Return the (x, y) coordinate for the center point of the cell that contains the specified text.  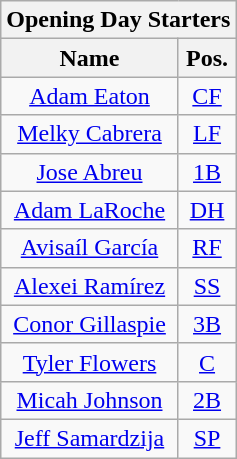
Micah Johnson (90, 400)
Conor Gillaspie (90, 324)
3B (207, 324)
Tyler Flowers (90, 362)
Adam LaRoche (90, 210)
RF (207, 248)
Melky Cabrera (90, 134)
Avisaíl García (90, 248)
C (207, 362)
Adam Eaton (90, 96)
CF (207, 96)
1B (207, 172)
Name (90, 58)
Alexei Ramírez (90, 286)
SP (207, 438)
Opening Day Starters (118, 20)
Jose Abreu (90, 172)
2B (207, 400)
Pos. (207, 58)
DH (207, 210)
SS (207, 286)
Jeff Samardzija (90, 438)
LF (207, 134)
